Extract the [X, Y] coordinate from the center of the cell holding the provided text.  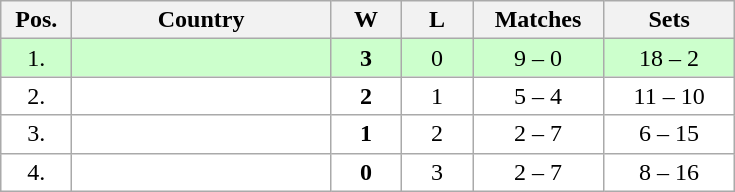
Country [202, 20]
Pos. [36, 20]
Sets [670, 20]
5 – 4 [538, 96]
1. [36, 58]
18 – 2 [670, 58]
3. [36, 134]
9 – 0 [538, 58]
Matches [538, 20]
6 – 15 [670, 134]
8 – 16 [670, 172]
2. [36, 96]
L [436, 20]
W [366, 20]
4. [36, 172]
11 – 10 [670, 96]
